Pinpoint the cell where the given text exists, returning its [X, Y] midpoint coordinate. 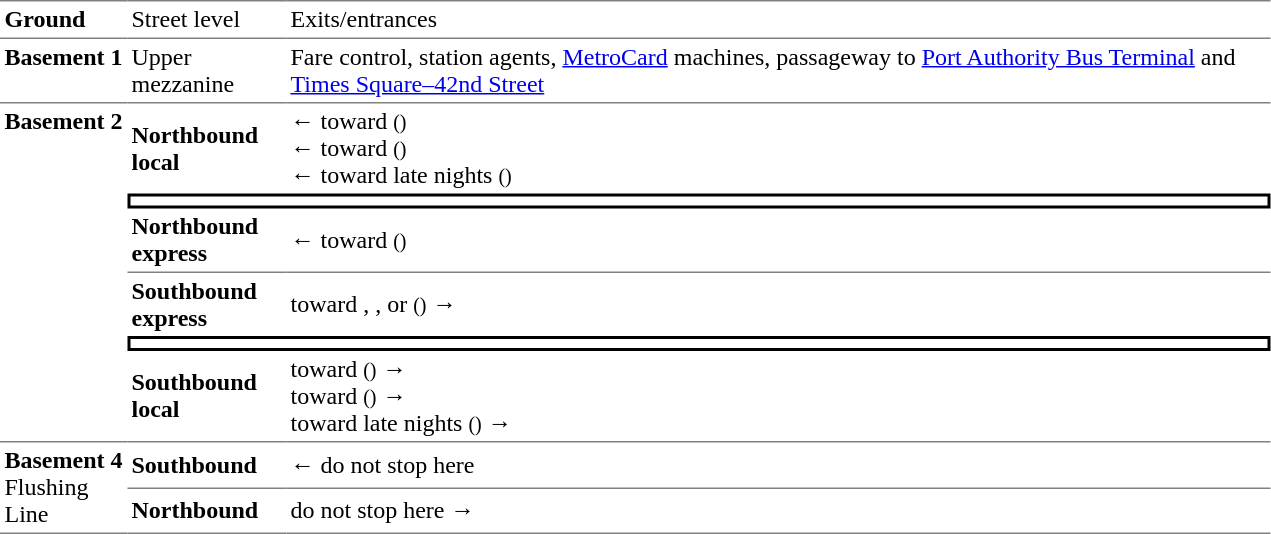
← do not stop here [778, 464]
Basement 2 [64, 273]
Northbound local [206, 149]
toward , , or () → [778, 304]
Southbound express [206, 304]
Basement 4FlushingLine [64, 488]
Fare control, station agents, MetroCard machines, passageway to Port Authority Bus Terminal and Times Square–42nd Street [778, 71]
do not stop here → [778, 511]
Basement 1 [64, 71]
Northbound [206, 511]
Upper mezzanine [206, 71]
toward () → toward () → toward late nights () → [778, 396]
Ground [64, 19]
← toward ()← toward ()← toward late nights () [778, 149]
← toward () [778, 240]
Exits/entrances [778, 19]
Street level [206, 19]
Northbound express [206, 240]
Southbound [206, 464]
Southbound local [206, 396]
